Detect which cell encompasses the target text, then output its (x, y) center coordinate. 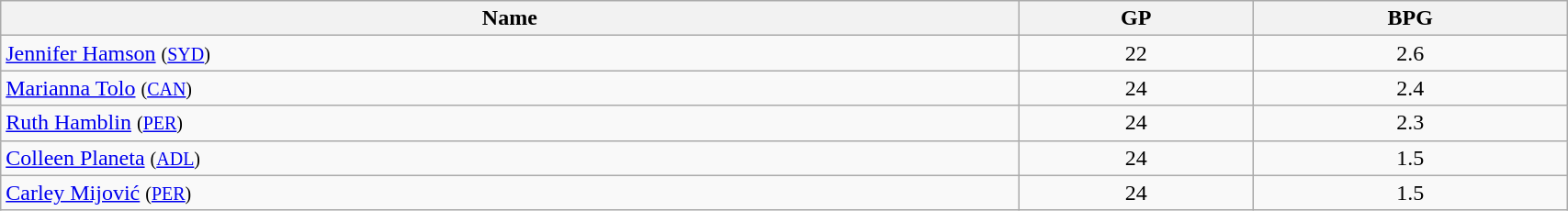
2.4 (1411, 88)
GP (1136, 18)
2.3 (1411, 123)
Jennifer Hamson (SYD) (510, 53)
Marianna Tolo (CAN) (510, 88)
Ruth Hamblin (PER) (510, 123)
BPG (1411, 18)
22 (1136, 53)
Colleen Planeta (ADL) (510, 158)
2.6 (1411, 53)
Name (510, 18)
Carley Mijović (PER) (510, 193)
